Scan for the cell matching the given text and deliver its (X, Y) coordinate at center. 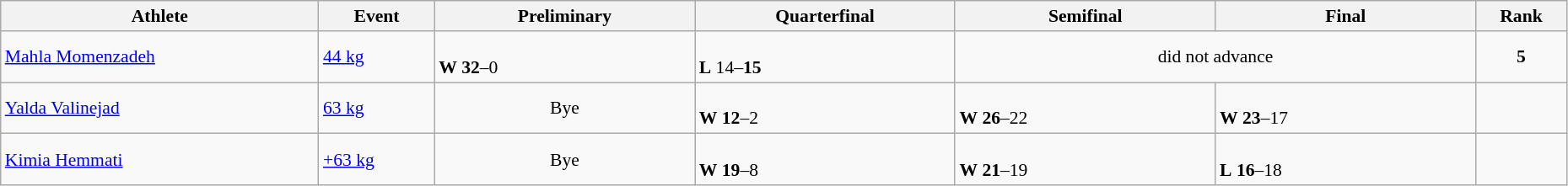
W 26–22 (1085, 108)
L 14–15 (825, 57)
Event (376, 16)
did not advance (1215, 57)
W 23–17 (1346, 108)
W 32–0 (565, 57)
5 (1522, 57)
W 21–19 (1085, 160)
63 kg (376, 108)
Athlete (160, 16)
Yalda Valinejad (160, 108)
Quarterfinal (825, 16)
L 16–18 (1346, 160)
44 kg (376, 57)
Kimia Hemmati (160, 160)
Mahla Momenzadeh (160, 57)
Preliminary (565, 16)
Rank (1522, 16)
W 12–2 (825, 108)
W 19–8 (825, 160)
Final (1346, 16)
+63 kg (376, 160)
Semifinal (1085, 16)
